Scan for the cell matching the given text and deliver its (x, y) coordinate at center. 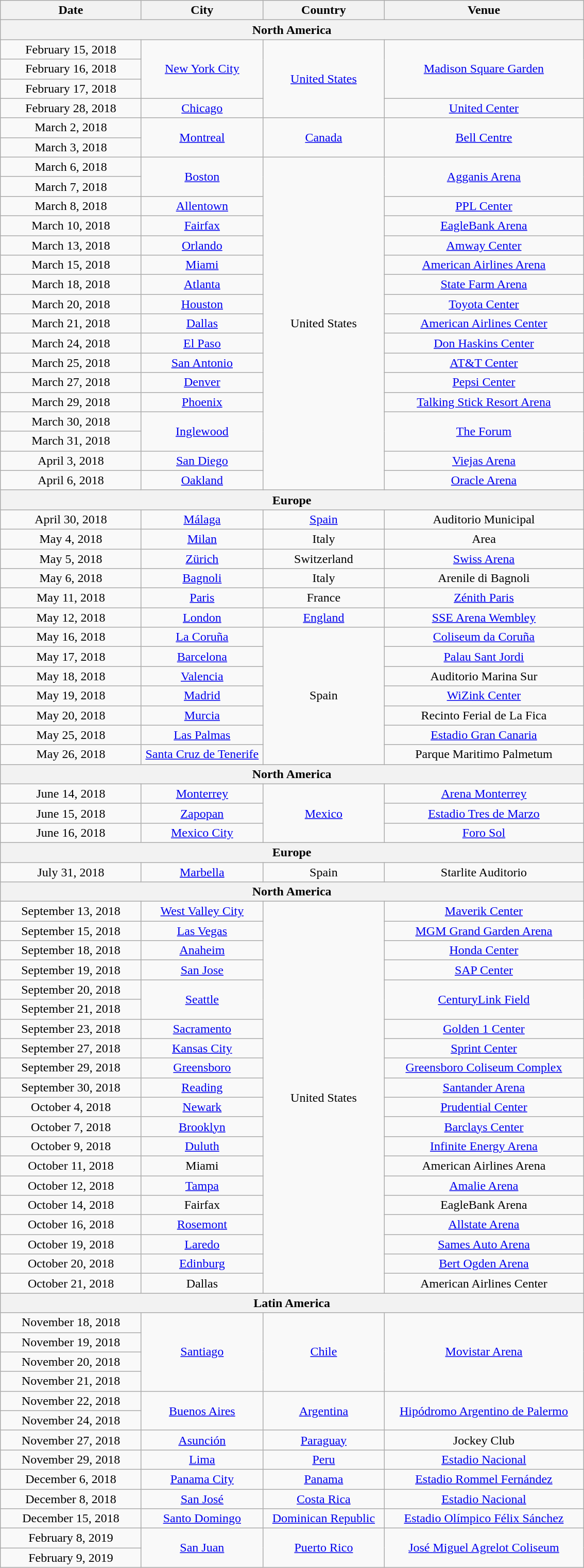
March 13, 2018 (71, 245)
Estadio Gran Canaria (484, 735)
Newark (202, 1107)
England (323, 618)
Venue (484, 10)
Pepsi Center (484, 382)
Seattle (202, 999)
AT&T Center (484, 363)
October 11, 2018 (71, 1166)
Santa Cruz de Tenerife (202, 754)
MGM Grand Garden Arena (484, 931)
Sprint Center (484, 1048)
Paraguay (323, 1440)
May 19, 2018 (71, 696)
SSE Arena Wembley (484, 618)
Madrid (202, 696)
Estadio Olímpico Félix Sánchez (484, 1519)
October 20, 2018 (71, 1264)
Toyota Center (484, 304)
Coliseum da Coruña (484, 637)
April 6, 2018 (71, 480)
SAP Center (484, 970)
Marbella (202, 872)
April 3, 2018 (71, 461)
Valencia (202, 676)
May 20, 2018 (71, 715)
Mexico City (202, 833)
February 8, 2019 (71, 1538)
May 12, 2018 (71, 618)
April 30, 2018 (71, 519)
March 10, 2018 (71, 225)
Argentina (323, 1411)
Switzerland (323, 558)
Inglewood (202, 431)
September 29, 2018 (71, 1068)
Zapopan (202, 813)
San Antonio (202, 363)
March 3, 2018 (71, 147)
February 15, 2018 (71, 49)
London (202, 618)
December 8, 2018 (71, 1499)
Denver (202, 382)
Milan (202, 539)
La Coruña (202, 637)
October 16, 2018 (71, 1225)
March 25, 2018 (71, 363)
Allentown (202, 206)
San Diego (202, 461)
March 21, 2018 (71, 324)
Sacramento (202, 1029)
Santiago (202, 1352)
Málaga (202, 519)
February 28, 2018 (71, 108)
Mexico (323, 813)
March 24, 2018 (71, 343)
West Valley City (202, 911)
October 7, 2018 (71, 1126)
November 20, 2018 (71, 1362)
Reading (202, 1087)
Santander Arena (484, 1087)
Costa Rica (323, 1499)
November 22, 2018 (71, 1401)
February 9, 2019 (71, 1558)
José Miguel Agrelot Coliseum (484, 1548)
Prudential Center (484, 1107)
March 15, 2018 (71, 265)
November 18, 2018 (71, 1323)
Zénith Paris (484, 598)
Palau Sant Jordi (484, 657)
Date (71, 10)
Houston (202, 304)
Monterrey (202, 794)
City (202, 10)
Country (323, 10)
September 27, 2018 (71, 1048)
Oakland (202, 480)
March 30, 2018 (71, 421)
Viejas Arena (484, 461)
Agganis Arena (484, 177)
Canada (323, 137)
Madison Square Garden (484, 69)
Kansas City (202, 1048)
Anaheim (202, 950)
Area (484, 539)
September 19, 2018 (71, 970)
CenturyLink Field (484, 999)
Infinite Energy Arena (484, 1146)
Amway Center (484, 245)
May 16, 2018 (71, 637)
Latin America (292, 1303)
San Juan (202, 1548)
Starlite Auditorio (484, 872)
Jockey Club (484, 1440)
November 29, 2018 (71, 1459)
November 27, 2018 (71, 1440)
September 30, 2018 (71, 1087)
Estadio Rommel Fernández (484, 1479)
March 29, 2018 (71, 402)
February 17, 2018 (71, 89)
May 18, 2018 (71, 676)
Atlanta (202, 285)
Honda Center (484, 950)
Maverik Center (484, 911)
Talking Stick Resort Arena (484, 402)
State Farm Arena (484, 285)
March 6, 2018 (71, 167)
Auditorio Marina Sur (484, 676)
Montreal (202, 137)
Auditorio Municipal (484, 519)
Santo Domingo (202, 1519)
Duluth (202, 1146)
United Center (484, 108)
March 27, 2018 (71, 382)
Don Haskins Center (484, 343)
Paris (202, 598)
June 16, 2018 (71, 833)
Bagnoli (202, 578)
October 14, 2018 (71, 1205)
May 5, 2018 (71, 558)
El Paso (202, 343)
November 21, 2018 (71, 1381)
June 15, 2018 (71, 813)
Recinto Ferial de La Fica (484, 715)
Allstate Arena (484, 1225)
May 6, 2018 (71, 578)
February 16, 2018 (71, 69)
Panama (323, 1479)
Arenile di Bagnoli (484, 578)
March 2, 2018 (71, 128)
Bell Centre (484, 137)
Brooklyn (202, 1126)
May 4, 2018 (71, 539)
June 14, 2018 (71, 794)
Boston (202, 177)
September 21, 2018 (71, 1009)
September 20, 2018 (71, 990)
Las Vegas (202, 931)
Panama City (202, 1479)
May 17, 2018 (71, 657)
Parque Maritimo Palmetum (484, 754)
Greensboro Coliseum Complex (484, 1068)
Sames Auto Arena (484, 1244)
October 19, 2018 (71, 1244)
Hipódromo Argentino de Palermo (484, 1411)
Asunción (202, 1440)
San Jose (202, 970)
September 15, 2018 (71, 931)
Laredo (202, 1244)
September 23, 2018 (71, 1029)
Bert Ogden Arena (484, 1264)
Dominican Republic (323, 1519)
October 12, 2018 (71, 1185)
PPL Center (484, 206)
May 11, 2018 (71, 598)
New York City (202, 69)
San José (202, 1499)
Chile (323, 1352)
Foro Sol (484, 833)
Las Palmas (202, 735)
October 4, 2018 (71, 1107)
May 26, 2018 (71, 754)
May 25, 2018 (71, 735)
November 24, 2018 (71, 1420)
Golden 1 Center (484, 1029)
Zürich (202, 558)
November 19, 2018 (71, 1342)
Lima (202, 1459)
July 31, 2018 (71, 872)
Swiss Arena (484, 558)
Barcelona (202, 657)
France (323, 598)
Orlando (202, 245)
March 18, 2018 (71, 285)
Rosemont (202, 1225)
October 21, 2018 (71, 1283)
March 7, 2018 (71, 186)
March 8, 2018 (71, 206)
October 9, 2018 (71, 1146)
March 20, 2018 (71, 304)
Tampa (202, 1185)
Amalie Arena (484, 1185)
WiZink Center (484, 696)
Murcia (202, 715)
March 31, 2018 (71, 441)
Movistar Arena (484, 1352)
Barclays Center (484, 1126)
December 6, 2018 (71, 1479)
Greensboro (202, 1068)
Oracle Arena (484, 480)
Edinburg (202, 1264)
Buenos Aires (202, 1411)
September 13, 2018 (71, 911)
December 15, 2018 (71, 1519)
Chicago (202, 108)
Arena Monterrey (484, 794)
Phoenix (202, 402)
September 18, 2018 (71, 950)
The Forum (484, 431)
Peru (323, 1459)
Estadio Tres de Marzo (484, 813)
Puerto Rico (323, 1548)
